Determine the (x, y) coordinate at the center of the cell enclosing the given text.  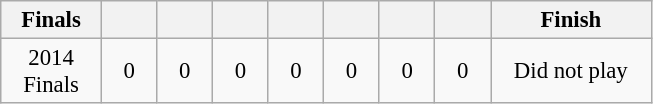
Finish (570, 20)
2014 Finals (52, 72)
Did not play (570, 72)
Finals (52, 20)
